Determine the (X, Y) coordinate at the center of the cell enclosing the given text.  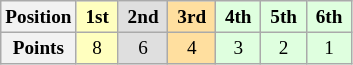
1st (97, 17)
4th (238, 17)
8 (97, 48)
2nd (143, 17)
Position (38, 17)
3 (238, 48)
6th (328, 17)
5th (284, 17)
2 (284, 48)
4 (192, 48)
6 (143, 48)
Points (38, 48)
1 (328, 48)
3rd (192, 17)
